Identify which cell holds the provided text, then report its (x, y) central coordinate. 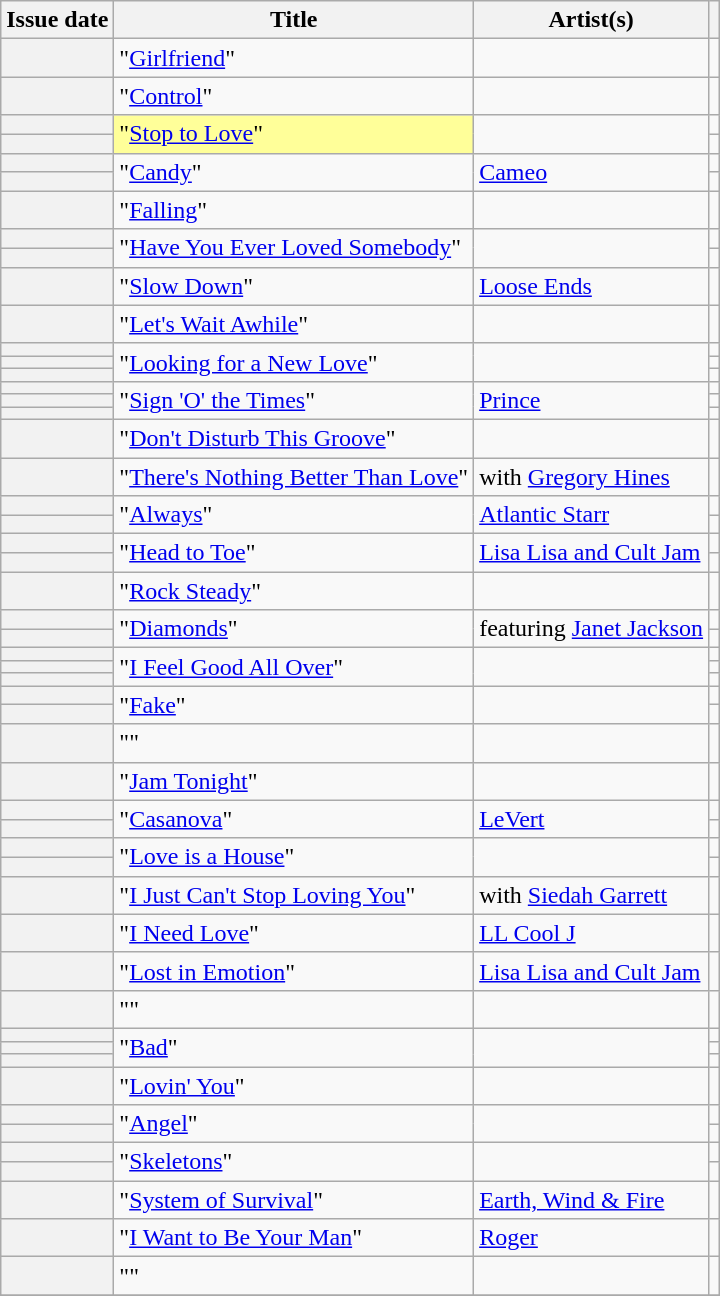
Title (294, 20)
Roger (592, 1238)
"Control" (294, 96)
"Angel" (294, 1124)
"I Need Love" (294, 933)
LeVert (592, 819)
"System of Survival" (294, 1200)
"Bad" (294, 1047)
"Jam Tonight" (294, 781)
Earth, Wind & Fire (592, 1200)
"Falling" (294, 210)
"Head to Toe" (294, 553)
"Lovin' You" (294, 1085)
Loose Ends (592, 286)
"Casanova" (294, 819)
"Girlfriend" (294, 58)
"Rock Steady" (294, 591)
"I Want to Be Your Man" (294, 1238)
"Let's Wait Awhile" (294, 324)
Issue date (58, 20)
"Diamonds" (294, 629)
"Love is a House" (294, 857)
"Sign 'O' the Times" (294, 400)
"I Feel Good All Over" (294, 667)
"Candy" (294, 172)
"Slow Down" (294, 286)
"Stop to Love" (294, 134)
"Don't Disturb This Groove" (294, 438)
LL Cool J (592, 933)
"Skeletons" (294, 1162)
with Siedah Garrett (592, 895)
Artist(s) (592, 20)
"Looking for a New Love" (294, 362)
"Have You Ever Loved Somebody" (294, 248)
Cameo (592, 172)
"Fake" (294, 705)
Prince (592, 400)
"There's Nothing Better Than Love" (294, 477)
featuring Janet Jackson (592, 629)
"I Just Can't Stop Loving You" (294, 895)
with Gregory Hines (592, 477)
"Lost in Emotion" (294, 971)
Atlantic Starr (592, 515)
"Always" (294, 515)
